Return the (X, Y) coordinate for the center point of the cell that contains the specified text.  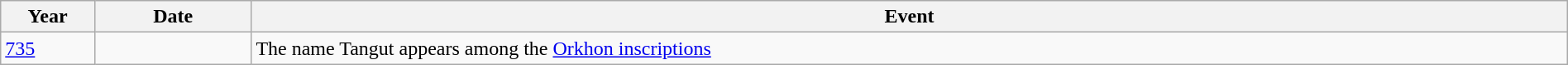
735 (48, 48)
Date (172, 17)
The name Tangut appears among the Orkhon inscriptions (910, 48)
Event (910, 17)
Year (48, 17)
